From the cell containing the given text, extract its center point as (x, y) coordinate. 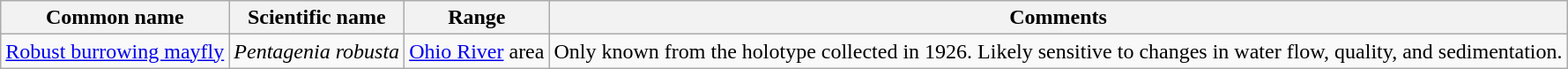
Only known from the holotype collected in 1926. Likely sensitive to changes in water flow, quality, and sedimentation. (1058, 51)
Common name (115, 18)
Comments (1058, 18)
Pentagenia robusta (317, 51)
Robust burrowing mayfly (115, 51)
Range (477, 18)
Scientific name (317, 18)
Ohio River area (477, 51)
